Pinpoint the cell where the given text exists, returning its [X, Y] midpoint coordinate. 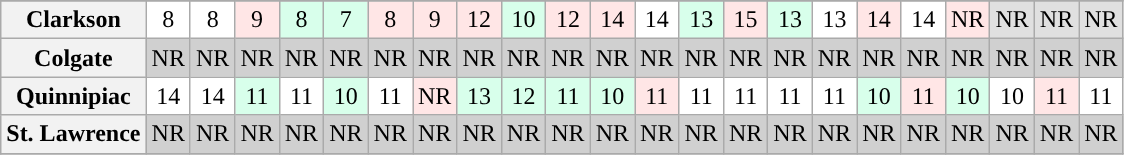
Quinnipiac [74, 96]
St. Lawrence [74, 134]
Colgate [74, 58]
Clarkson [74, 20]
15 [745, 20]
7 [346, 20]
